Extract the (X, Y) coordinate from the center of the cell holding the provided text.  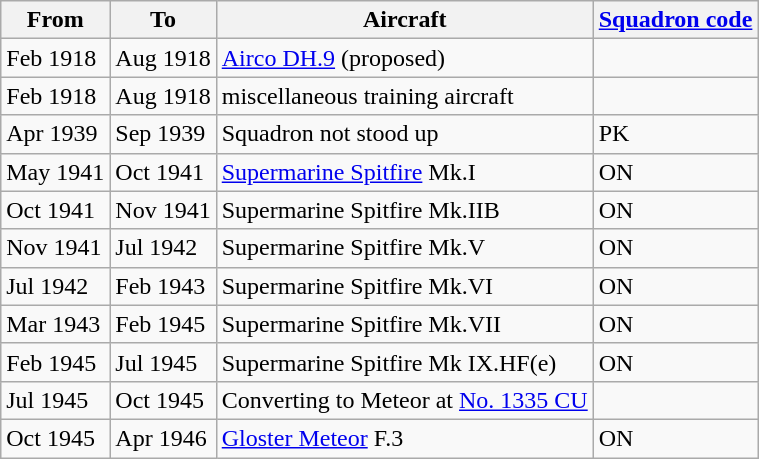
Apr 1946 (163, 438)
Squadron code (676, 20)
Supermarine Spitfire Mk.VI (404, 286)
Aircraft (404, 20)
Supermarine Spitfire Mk.IIB (404, 210)
Sep 1939 (163, 134)
miscellaneous training aircraft (404, 96)
May 1941 (56, 172)
Gloster Meteor F.3 (404, 438)
Supermarine Spitfire Mk.I (404, 172)
Mar 1943 (56, 324)
Converting to Meteor at No. 1335 CU (404, 400)
Supermarine Spitfire Mk.VII (404, 324)
Airco DH.9 (proposed) (404, 58)
To (163, 20)
PK (676, 134)
Supermarine Spitfire Mk IX.HF(e) (404, 362)
Squadron not stood up (404, 134)
Apr 1939 (56, 134)
From (56, 20)
Supermarine Spitfire Mk.V (404, 248)
Feb 1943 (163, 286)
